Pinpoint the cell where the given text exists, returning its (X, Y) midpoint coordinate. 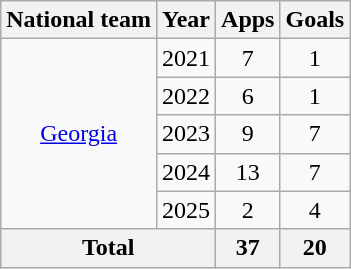
Year (186, 20)
6 (248, 96)
2 (248, 210)
20 (315, 248)
2022 (186, 96)
2025 (186, 210)
2021 (186, 58)
9 (248, 134)
Apps (248, 20)
Georgia (79, 134)
13 (248, 172)
National team (79, 20)
37 (248, 248)
Goals (315, 20)
4 (315, 210)
2023 (186, 134)
2024 (186, 172)
Total (108, 248)
